Return [X, Y] of the center of cell containing provided text 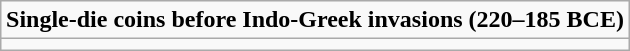
Single-die coins before Indo-Greek invasions (220–185 BCE) [316, 20]
